Capture the cell that displays the provided text and extract its [x, y] central coordinate. 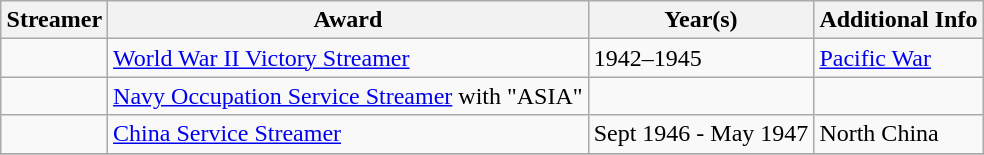
Additional Info [898, 20]
China Service Streamer [348, 134]
North China [898, 134]
Navy Occupation Service Streamer with "ASIA" [348, 96]
Sept 1946 - May 1947 [701, 134]
1942–1945 [701, 58]
Pacific War [898, 58]
World War II Victory Streamer [348, 58]
Streamer [54, 20]
Year(s) [701, 20]
Award [348, 20]
